Return (X, Y) of the center of cell containing provided text 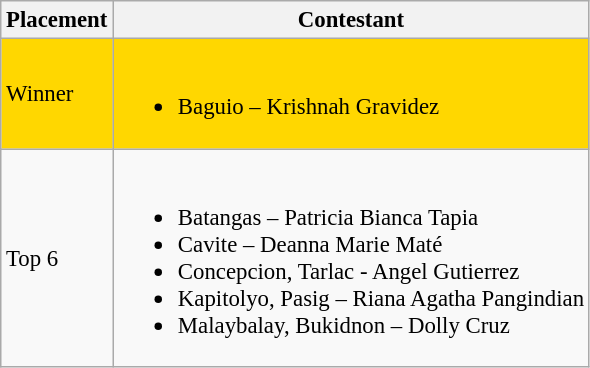
Contestant (352, 20)
Winner (57, 94)
Baguio – Krishnah Gravidez (352, 94)
Placement (57, 20)
Top 6 (57, 258)
